Detect which cell encompasses the target text, then output its (x, y) center coordinate. 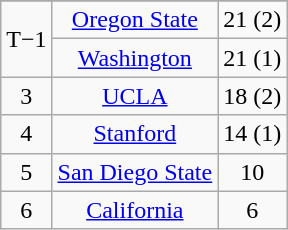
18 (2) (252, 96)
3 (26, 96)
T−1 (26, 39)
San Diego State (135, 172)
California (135, 210)
10 (252, 172)
Oregon State (135, 20)
21 (1) (252, 58)
Stanford (135, 134)
UCLA (135, 96)
Washington (135, 58)
21 (2) (252, 20)
14 (1) (252, 134)
4 (26, 134)
5 (26, 172)
